Output the (x, y) coordinate of the center of the cell containing the given text.  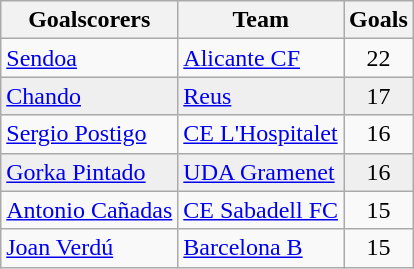
Joan Verdú (90, 248)
17 (379, 96)
Gorka Pintado (90, 172)
Team (261, 20)
Reus (261, 96)
CE L'Hospitalet (261, 134)
22 (379, 58)
Alicante CF (261, 58)
Goals (379, 20)
Sergio Postigo (90, 134)
Chando (90, 96)
Antonio Cañadas (90, 210)
Sendoa (90, 58)
CE Sabadell FC (261, 210)
Goalscorers (90, 20)
UDA Gramenet (261, 172)
Barcelona B (261, 248)
